Search for the cell housing the specified text and yield its [x, y] center coordinate. 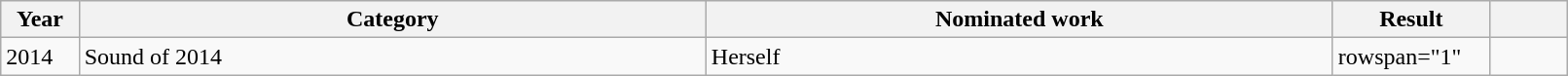
Year [40, 19]
rowspan="1" [1411, 57]
2014 [40, 57]
Herself [1019, 57]
Sound of 2014 [392, 57]
Nominated work [1019, 19]
Result [1411, 19]
Category [392, 19]
